From the cell containing the given text, extract its center point as [x, y] coordinate. 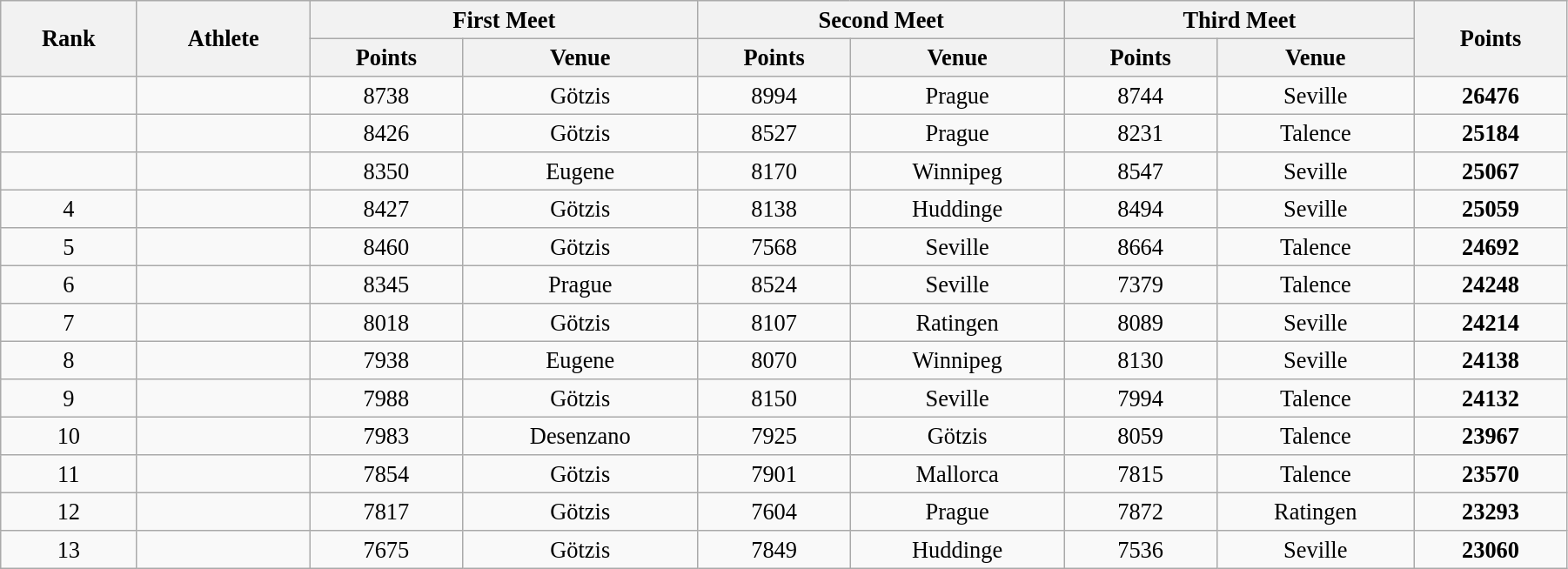
8527 [774, 133]
7815 [1140, 474]
8426 [386, 133]
24692 [1491, 247]
23967 [1491, 436]
7849 [774, 550]
7854 [386, 474]
24214 [1491, 323]
7817 [386, 512]
12 [69, 512]
7901 [774, 474]
8547 [1140, 171]
7536 [1140, 550]
6 [69, 284]
8524 [774, 284]
8150 [774, 398]
8460 [386, 247]
24132 [1491, 398]
11 [69, 474]
8664 [1140, 247]
13 [69, 550]
7925 [774, 436]
25059 [1491, 209]
Athlete [224, 38]
7988 [386, 398]
26476 [1491, 95]
7379 [1140, 284]
25067 [1491, 171]
10 [69, 436]
Third Meet [1239, 19]
5 [69, 247]
8130 [1140, 360]
8170 [774, 171]
First Meet [504, 19]
8350 [386, 171]
8494 [1140, 209]
Rank [69, 38]
24248 [1491, 284]
25184 [1491, 133]
7938 [386, 360]
Mallorca [957, 474]
8427 [386, 209]
8 [69, 360]
23060 [1491, 550]
8107 [774, 323]
8070 [774, 360]
8059 [1140, 436]
9 [69, 398]
8994 [774, 95]
8018 [386, 323]
Second Meet [881, 19]
8738 [386, 95]
7675 [386, 550]
7 [69, 323]
8345 [386, 284]
7994 [1140, 398]
8744 [1140, 95]
Desenzano [580, 436]
23570 [1491, 474]
7568 [774, 247]
7983 [386, 436]
8231 [1140, 133]
7872 [1140, 512]
4 [69, 209]
24138 [1491, 360]
8138 [774, 209]
8089 [1140, 323]
23293 [1491, 512]
7604 [774, 512]
